Scan for the cell matching the given text and deliver its (x, y) coordinate at center. 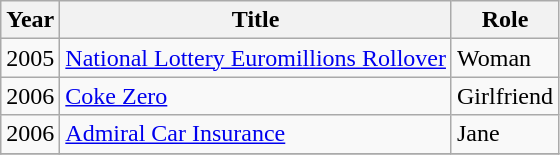
2005 (30, 58)
Title (256, 20)
Role (504, 20)
Jane (504, 134)
National Lottery Euromillions Rollover (256, 58)
Woman (504, 58)
Coke Zero (256, 96)
Girlfriend (504, 96)
Admiral Car Insurance (256, 134)
Year (30, 20)
